Return the (X, Y) coordinate for the center point of the cell that contains the specified text.  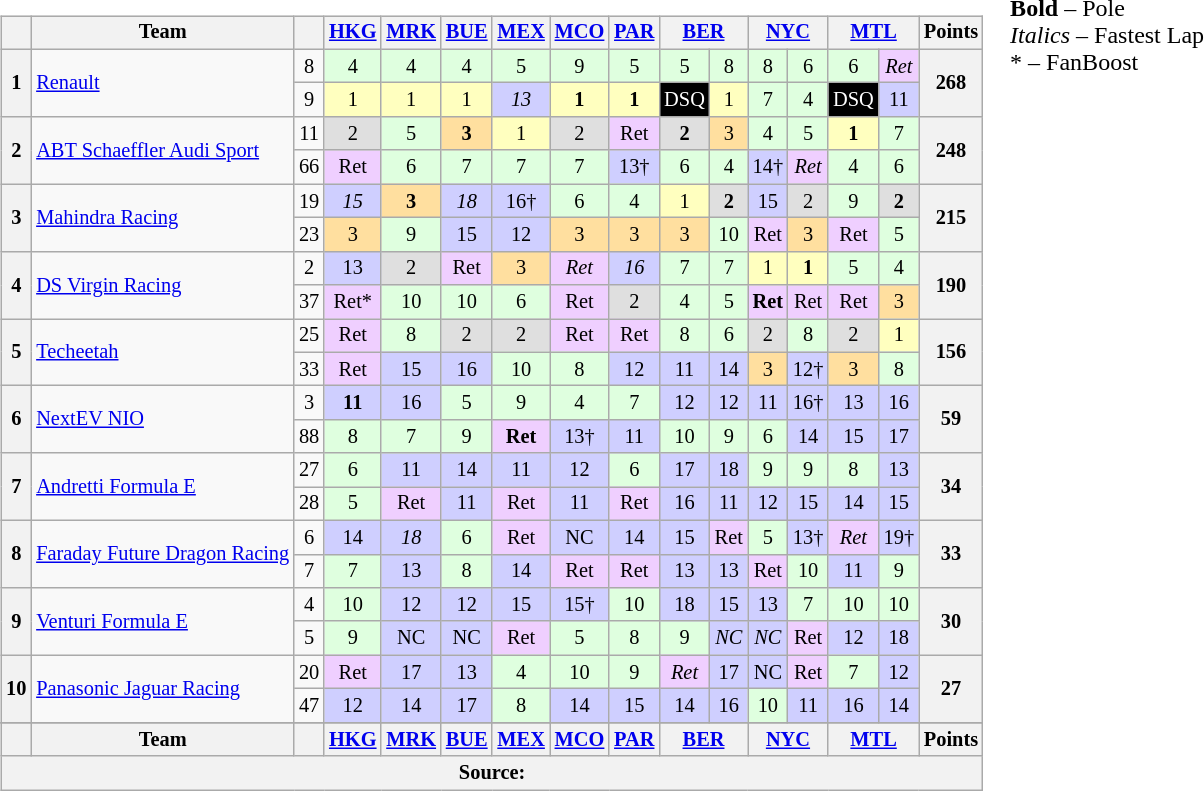
248 (951, 150)
NextEV NIO (162, 420)
37 (309, 302)
23 (309, 235)
Panasonic Jaguar Racing (162, 688)
47 (309, 706)
Andretti Formula E (162, 486)
19† (899, 537)
Ret* (352, 302)
25 (309, 336)
215 (951, 218)
59 (951, 420)
156 (951, 352)
Mahindra Racing (162, 218)
ABT Schaeffler Audi Sport (162, 150)
Source: (492, 773)
88 (309, 437)
Techeetah (162, 352)
28 (309, 504)
34 (951, 486)
14† (768, 167)
Faraday Future Dragon Racing (162, 554)
Renault (162, 82)
66 (309, 167)
190 (951, 284)
Venturi Formula E (162, 622)
30 (951, 622)
268 (951, 82)
12† (808, 369)
DS Virgin Racing (162, 284)
19 (309, 201)
15† (580, 605)
20 (309, 672)
